Provide the (x, y) coordinate of the cell's center where the given text is located.  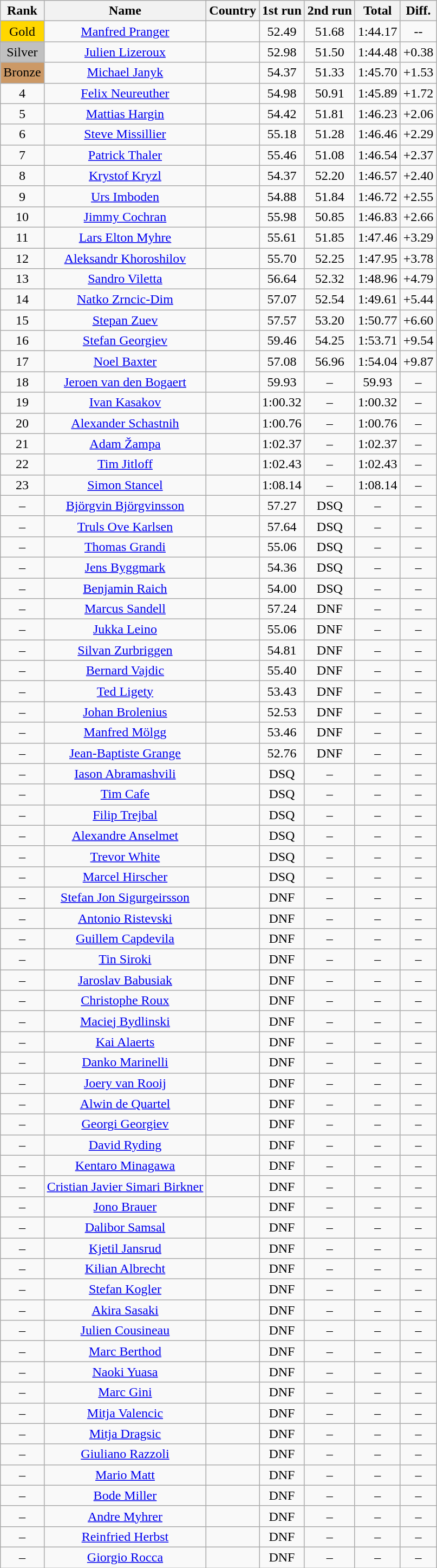
2nd run (329, 11)
Sandro Viletta (125, 279)
Julien Cousineau (125, 1331)
Björgvin Björgvinsson (125, 506)
19 (22, 403)
52.20 (329, 176)
15 (22, 320)
+0.38 (418, 52)
Christophe Roux (125, 1001)
Silver (22, 52)
51.68 (329, 31)
55.98 (282, 217)
Andre Myhrer (125, 1516)
Jaroslav Babusiak (125, 980)
Manfred Pranger (125, 31)
Marcel Hirscher (125, 877)
Iason Abramashvili (125, 774)
Johan Brolenius (125, 712)
23 (22, 485)
1:46.23 (377, 114)
Mitja Dragsic (125, 1434)
59.46 (282, 341)
51.85 (329, 237)
Jens Byggmark (125, 567)
Aleksandr Khoroshilov (125, 258)
53.46 (282, 733)
Michael Janyk (125, 73)
Patrick Thaler (125, 155)
52.32 (329, 279)
1:44.17 (377, 31)
1:46.46 (377, 134)
Marc Berthod (125, 1351)
1:54.04 (377, 361)
-- (418, 31)
52.98 (282, 52)
Natko Zrncic-Dim (125, 300)
6 (22, 134)
+2.37 (418, 155)
50.91 (329, 93)
1:44.48 (377, 52)
Reinfried Herbst (125, 1537)
+2.06 (418, 114)
Stepan Zuev (125, 320)
57.08 (282, 361)
Bode Miller (125, 1495)
Silvan Zurbriggen (125, 650)
Jukka Leino (125, 630)
Tin Siroki (125, 960)
Ted Ligety (125, 691)
52.53 (282, 712)
Kilian Albrecht (125, 1269)
1:45.70 (377, 73)
Kentaro Minagawa (125, 1165)
Noel Baxter (125, 361)
51.50 (329, 52)
51.08 (329, 155)
Krystof Kryzl (125, 176)
+1.72 (418, 93)
Mitja Valencic (125, 1413)
Gold (22, 31)
Guillem Capdevila (125, 939)
Akira Sasaki (125, 1310)
56.64 (282, 279)
David Ryding (125, 1145)
52.25 (329, 258)
51.28 (329, 134)
1:45.89 (377, 93)
Bronze (22, 73)
11 (22, 237)
Rank (22, 11)
52.76 (282, 753)
Jean-Baptiste Grange (125, 753)
8 (22, 176)
5 (22, 114)
Benjamin Raich (125, 588)
1:48.96 (377, 279)
54.25 (329, 341)
+2.40 (418, 176)
Jeroen van den Bogaert (125, 382)
Jono Brauer (125, 1207)
51.84 (329, 196)
Truls Ove Karlsen (125, 526)
+4.79 (418, 279)
Manfred Mölgg (125, 733)
+5.44 (418, 300)
Mario Matt (125, 1475)
Stefan Jon Sigurgeirsson (125, 897)
4 (22, 93)
55.40 (282, 671)
21 (22, 444)
Tim Cafe (125, 794)
Stefan Georgiev (125, 341)
Georgi Georgiev (125, 1124)
1:47.46 (377, 237)
Mattias Hargin (125, 114)
Total (377, 11)
51.33 (329, 73)
57.24 (282, 609)
54.42 (282, 114)
54.98 (282, 93)
Joery van Rooij (125, 1083)
Country (233, 11)
Maciej Bydlinski (125, 1021)
57.57 (282, 320)
1:46.72 (377, 196)
+2.66 (418, 217)
Naoki Yuasa (125, 1372)
54.36 (282, 567)
Stefan Kogler (125, 1290)
Kjetil Jansrud (125, 1248)
+9.87 (418, 361)
17 (22, 361)
Alexandre Anselmet (125, 835)
20 (22, 423)
Alexander Schastnih (125, 423)
1:47.95 (377, 258)
57.07 (282, 300)
1:50.77 (377, 320)
+3.78 (418, 258)
1:46.57 (377, 176)
Cristian Javier Simari Birkner (125, 1186)
51.81 (329, 114)
1:53.71 (377, 341)
Name (125, 11)
Antonio Ristevski (125, 918)
14 (22, 300)
54.81 (282, 650)
+3.29 (418, 237)
Giuliano Razzoli (125, 1454)
+2.55 (418, 196)
Ivan Kasakov (125, 403)
Dalibor Samsal (125, 1227)
18 (22, 382)
13 (22, 279)
Giorgio Rocca (125, 1557)
Marcus Sandell (125, 609)
16 (22, 341)
9 (22, 196)
55.70 (282, 258)
Alwin de Quartel (125, 1104)
Marc Gini (125, 1392)
Danko Marinelli (125, 1062)
50.85 (329, 217)
10 (22, 217)
Adam Žampa (125, 444)
Simon Stancel (125, 485)
1:46.83 (377, 217)
52.54 (329, 300)
1:49.61 (377, 300)
1st run (282, 11)
Trevor White (125, 856)
22 (22, 464)
+1.53 (418, 73)
+9.54 (418, 341)
55.18 (282, 134)
+2.29 (418, 134)
52.49 (282, 31)
1:46.54 (377, 155)
Steve Missillier (125, 134)
57.27 (282, 506)
54.00 (282, 588)
12 (22, 258)
Urs Imboden (125, 196)
55.46 (282, 155)
Felix Neureuther (125, 93)
Diff. (418, 11)
Jimmy Cochran (125, 217)
Thomas Grandi (125, 547)
Kai Alaerts (125, 1042)
54.88 (282, 196)
57.64 (282, 526)
Julien Lizeroux (125, 52)
Bernard Vajdic (125, 671)
+6.60 (418, 320)
7 (22, 155)
Filip Trejbal (125, 815)
55.61 (282, 237)
56.96 (329, 361)
Lars Elton Myhre (125, 237)
53.20 (329, 320)
53.43 (282, 691)
Tim Jitloff (125, 464)
